Find where the given text appears and provide that cell's center as (x, y) coordinate. 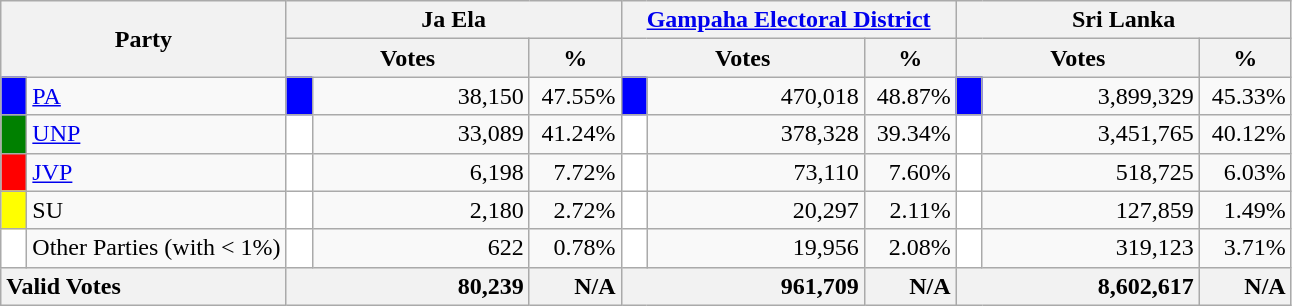
JVP (156, 172)
20,297 (756, 210)
48.87% (910, 96)
1.49% (1245, 210)
PA (156, 96)
0.78% (575, 248)
7.72% (575, 172)
378,328 (756, 134)
Valid Votes (144, 286)
Sri Lanka (1124, 20)
Gampaha Electoral District (788, 20)
UNP (156, 134)
39.34% (910, 134)
3,899,329 (1090, 96)
SU (156, 210)
33,089 (420, 134)
47.55% (575, 96)
45.33% (1245, 96)
2,180 (420, 210)
Ja Ela (454, 20)
19,956 (756, 248)
8,602,617 (1078, 286)
7.60% (910, 172)
73,110 (756, 172)
Other Parties (with < 1%) (156, 248)
40.12% (1245, 134)
2.11% (910, 210)
41.24% (575, 134)
127,859 (1090, 210)
6,198 (420, 172)
319,123 (1090, 248)
3,451,765 (1090, 134)
2.72% (575, 210)
622 (420, 248)
38,150 (420, 96)
3.71% (1245, 248)
6.03% (1245, 172)
Party (144, 39)
80,239 (408, 286)
2.08% (910, 248)
518,725 (1090, 172)
470,018 (756, 96)
961,709 (742, 286)
